Scan for the cell matching the given text and deliver its [x, y] coordinate at center. 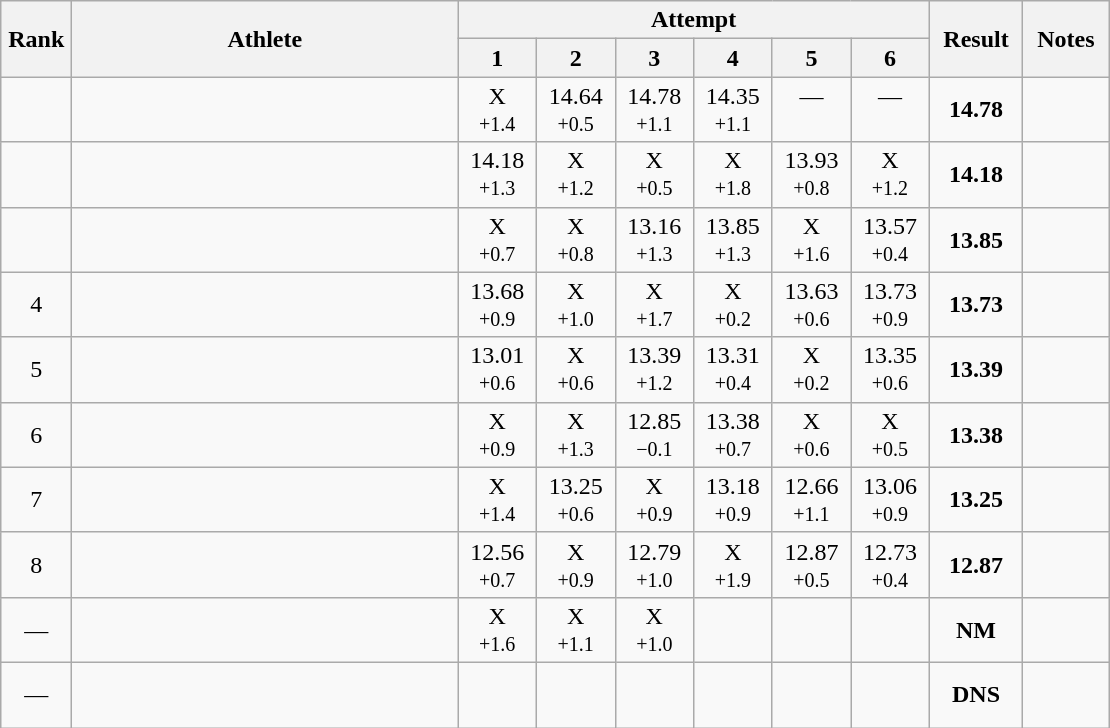
X+1.3 [576, 434]
X+0.7 [498, 240]
Result [976, 39]
13.68+0.9 [498, 304]
12.87 [976, 564]
13.06+0.9 [890, 500]
12.73+0.4 [890, 564]
13.93+0.8 [812, 174]
13.18+0.9 [734, 500]
NM [976, 630]
X+1.9 [734, 564]
13.31+0.4 [734, 370]
Athlete [265, 39]
13.25+0.6 [576, 500]
13.01+0.6 [498, 370]
12.56+0.7 [498, 564]
14.18 [976, 174]
14.64+0.5 [576, 110]
13.63+0.6 [812, 304]
12.87+0.5 [812, 564]
14.78 [976, 110]
X+1.7 [654, 304]
13.73 [976, 304]
8 [36, 564]
Notes [1066, 39]
12.66+1.1 [812, 500]
14.18+1.3 [498, 174]
2 [576, 58]
13.57+0.4 [890, 240]
12.79+1.0 [654, 564]
13.85+1.3 [734, 240]
DNS [976, 694]
12.85−0.1 [654, 434]
14.78+1.1 [654, 110]
X+0.8 [576, 240]
13.85 [976, 240]
13.16+1.3 [654, 240]
Rank [36, 39]
7 [36, 500]
13.25 [976, 500]
13.38+0.7 [734, 434]
1 [498, 58]
X+1.8 [734, 174]
13.39+1.2 [654, 370]
13.38 [976, 434]
3 [654, 58]
14.35+1.1 [734, 110]
13.35+0.6 [890, 370]
13.39 [976, 370]
Attempt [694, 20]
13.73+0.9 [890, 304]
X+1.1 [576, 630]
